Find where the given text appears and provide that cell's center as (x, y) coordinate. 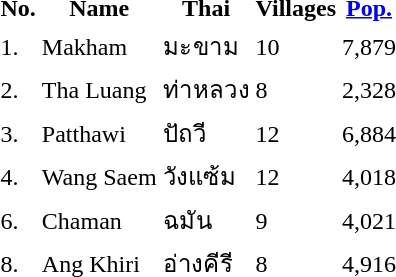
8 (296, 90)
10 (296, 46)
Makham (99, 46)
ปัถวี (206, 133)
Wang Saem (99, 176)
Tha Luang (99, 90)
มะขาม (206, 46)
9 (296, 220)
วังแซ้ม (206, 176)
ท่าหลวง (206, 90)
ฉมัน (206, 220)
Chaman (99, 220)
Patthawi (99, 133)
